Scan for the cell matching the given text and deliver its [X, Y] coordinate at center. 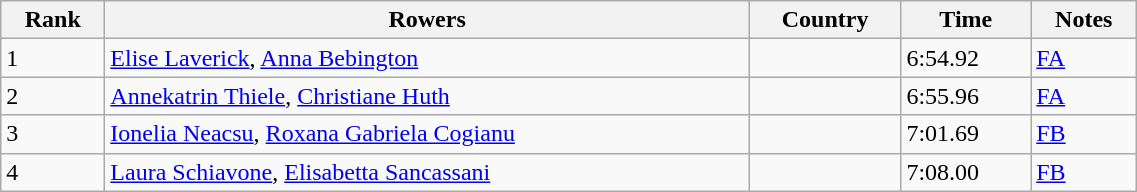
Ionelia Neacsu, Roxana Gabriela Cogianu [428, 134]
1 [53, 58]
7:08.00 [966, 172]
3 [53, 134]
Notes [1084, 20]
6:54.92 [966, 58]
4 [53, 172]
6:55.96 [966, 96]
Rowers [428, 20]
Country [825, 20]
Annekatrin Thiele, Christiane Huth [428, 96]
Laura Schiavone, Elisabetta Sancassani [428, 172]
Time [966, 20]
2 [53, 96]
Rank [53, 20]
7:01.69 [966, 134]
Elise Laverick, Anna Bebington [428, 58]
